Find where the given text appears and provide that cell's center as (x, y) coordinate. 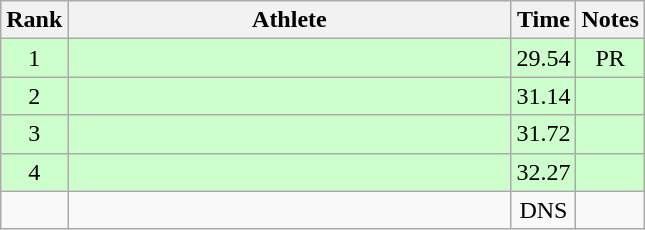
Notes (610, 20)
31.14 (544, 96)
Rank (34, 20)
2 (34, 96)
Athlete (290, 20)
31.72 (544, 134)
3 (34, 134)
PR (610, 58)
29.54 (544, 58)
Time (544, 20)
32.27 (544, 172)
1 (34, 58)
4 (34, 172)
DNS (544, 210)
